Determine the (x, y) coordinate at the center of the cell enclosing the given text.  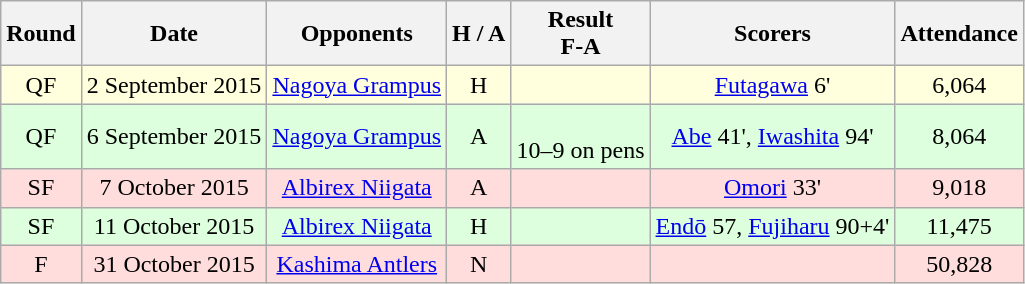
Date (174, 34)
11 October 2015 (174, 226)
31 October 2015 (174, 264)
7 October 2015 (174, 188)
8,064 (959, 136)
Omori 33' (772, 188)
F (41, 264)
ResultF-A (580, 34)
Attendance (959, 34)
6,064 (959, 85)
2 September 2015 (174, 85)
Futagawa 6' (772, 85)
Kashima Antlers (357, 264)
6 September 2015 (174, 136)
Endō 57, Fujiharu 90+4' (772, 226)
11,475 (959, 226)
Scorers (772, 34)
Abe 41', Iwashita 94' (772, 136)
9,018 (959, 188)
50,828 (959, 264)
N (479, 264)
H / A (479, 34)
Round (41, 34)
Opponents (357, 34)
10–9 on pens (580, 136)
